Capture the cell that displays the provided text and extract its [X, Y] central coordinate. 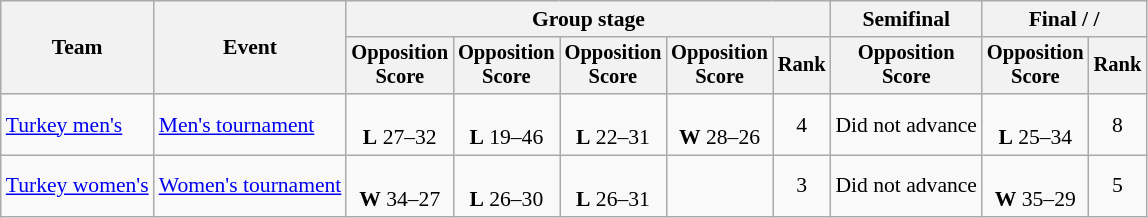
Final / / [1064, 19]
8 [1118, 124]
5 [1118, 186]
Team [78, 48]
Turkey men's [78, 124]
W 34–27 [400, 186]
Women's tournament [250, 186]
L 25–34 [1036, 124]
3 [802, 186]
L 19–46 [506, 124]
Event [250, 48]
Semifinal [906, 19]
L 26–30 [506, 186]
4 [802, 124]
Men's tournament [250, 124]
L 22–31 [614, 124]
W 35–29 [1036, 186]
Turkey women's [78, 186]
W 28–26 [720, 124]
L 26–31 [614, 186]
Group stage [588, 19]
L 27–32 [400, 124]
